Determine the [x, y] coordinate at the center of the cell enclosing the given text.  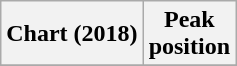
Peakposition [189, 34]
Chart (2018) [72, 34]
